Capture the cell that displays the provided text and extract its (X, Y) central coordinate. 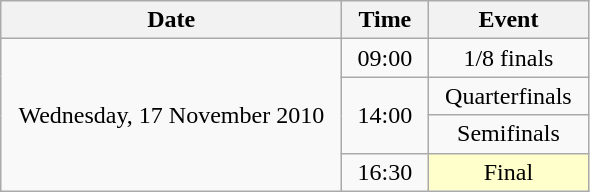
Event (508, 20)
14:00 (385, 115)
Wednesday, 17 November 2010 (172, 115)
Date (172, 20)
09:00 (385, 58)
Semifinals (508, 134)
1/8 finals (508, 58)
Quarterfinals (508, 96)
16:30 (385, 172)
Final (508, 172)
Time (385, 20)
